Capture the cell that displays the provided text and extract its [x, y] central coordinate. 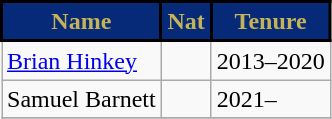
2021– [270, 99]
Name [82, 22]
Samuel Barnett [82, 99]
2013–2020 [270, 60]
Nat [186, 22]
Brian Hinkey [82, 60]
Tenure [270, 22]
